Return (X, Y) of the center of cell containing provided text 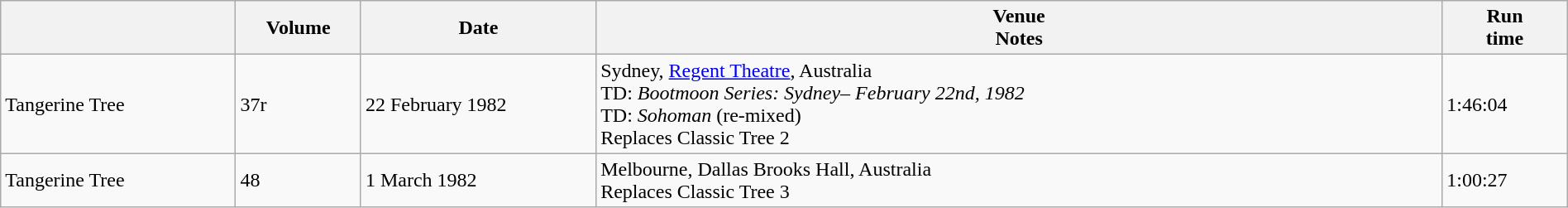
1:00:27 (1505, 181)
1:46:04 (1505, 104)
Date (478, 28)
Sydney, Regent Theatre, AustraliaTD: Bootmoon Series: Sydney– February 22nd, 1982TD: Sohoman (re-mixed)Replaces Classic Tree 2 (1019, 104)
Runtime (1505, 28)
1 March 1982 (478, 181)
VenueNotes (1019, 28)
22 February 1982 (478, 104)
37r (299, 104)
48 (299, 181)
Melbourne, Dallas Brooks Hall, AustraliaReplaces Classic Tree 3 (1019, 181)
Volume (299, 28)
